Scan for the cell matching the given text and deliver its (x, y) coordinate at center. 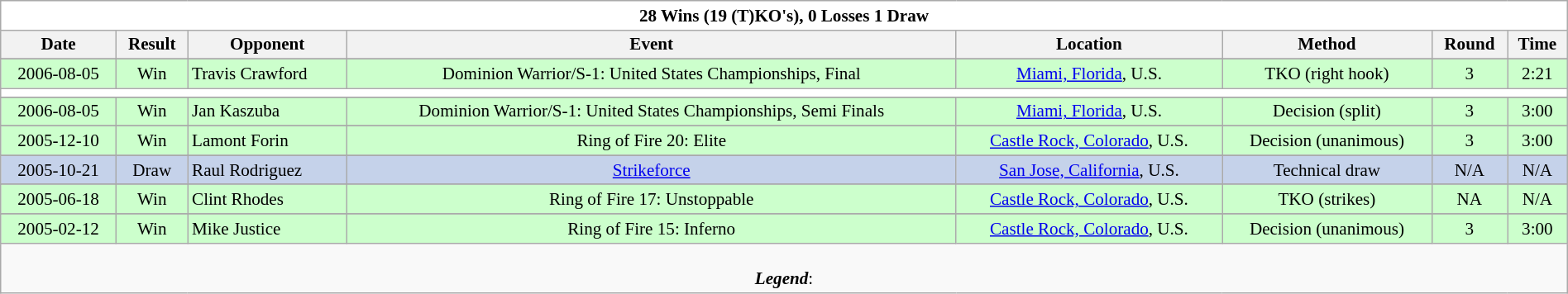
Decision (split) (1327, 111)
2:21 (1538, 74)
Draw (152, 170)
2005-12-10 (59, 140)
Ring of Fire 20: Elite (652, 140)
Location (1088, 45)
2005-02-12 (59, 228)
Strikeforce (652, 170)
28 Wins (19 (T)KO's), 0 Losses 1 Draw (784, 15)
2005-06-18 (59, 198)
Round (1469, 45)
Ring of Fire 15: Inferno (652, 228)
TKO (strikes) (1327, 198)
Dominion Warrior/S-1: United States Championships, Semi Finals (652, 111)
Jan Kaszuba (267, 111)
Time (1538, 45)
Opponent (267, 45)
Ring of Fire 17: Unstoppable (652, 198)
Dominion Warrior/S-1: United States Championships, Final (652, 74)
San Jose, California, U.S. (1088, 170)
Clint Rhodes (267, 198)
Date (59, 45)
Event (652, 45)
Raul Rodriguez (267, 170)
Lamont Forin (267, 140)
Travis Crawford (267, 74)
TKO (right hook) (1327, 74)
Mike Justice (267, 228)
Legend: (784, 268)
Technical draw (1327, 170)
NA (1469, 198)
Result (152, 45)
Method (1327, 45)
2005-10-21 (59, 170)
